Capture the cell that displays the provided text and extract its (X, Y) central coordinate. 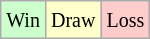
Draw (72, 20)
Loss (126, 20)
Win (24, 20)
